Capture the cell that displays the provided text and extract its (x, y) central coordinate. 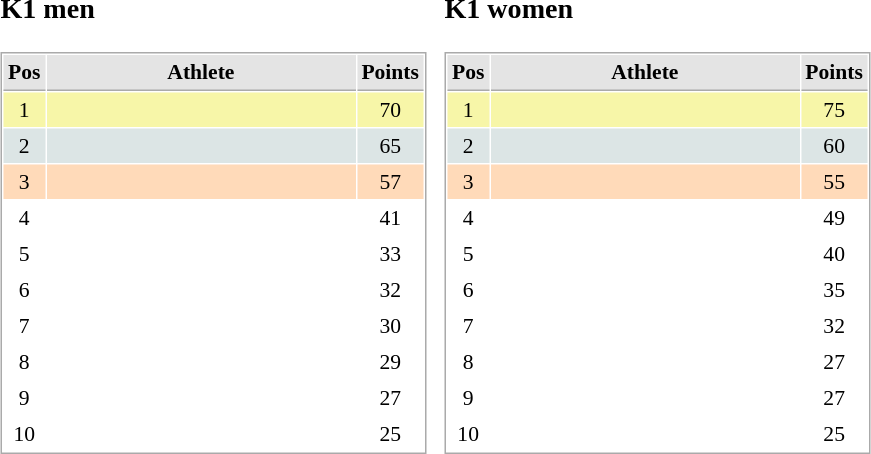
40 (834, 254)
41 (390, 218)
75 (834, 110)
29 (390, 362)
65 (390, 146)
55 (834, 182)
33 (390, 254)
60 (834, 146)
35 (834, 290)
70 (390, 110)
30 (390, 326)
49 (834, 218)
57 (390, 182)
